From the cell containing the given text, extract its center point as [x, y] coordinate. 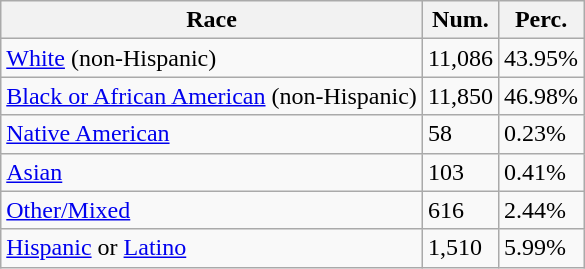
Race [212, 20]
2.44% [542, 210]
11,086 [460, 58]
Other/Mixed [212, 210]
Hispanic or Latino [212, 248]
Native American [212, 134]
Black or African American (non-Hispanic) [212, 96]
46.98% [542, 96]
103 [460, 172]
0.23% [542, 134]
58 [460, 134]
Perc. [542, 20]
Num. [460, 20]
White (non-Hispanic) [212, 58]
1,510 [460, 248]
Asian [212, 172]
616 [460, 210]
43.95% [542, 58]
0.41% [542, 172]
11,850 [460, 96]
5.99% [542, 248]
